Scan for the cell matching the given text and deliver its [x, y] coordinate at center. 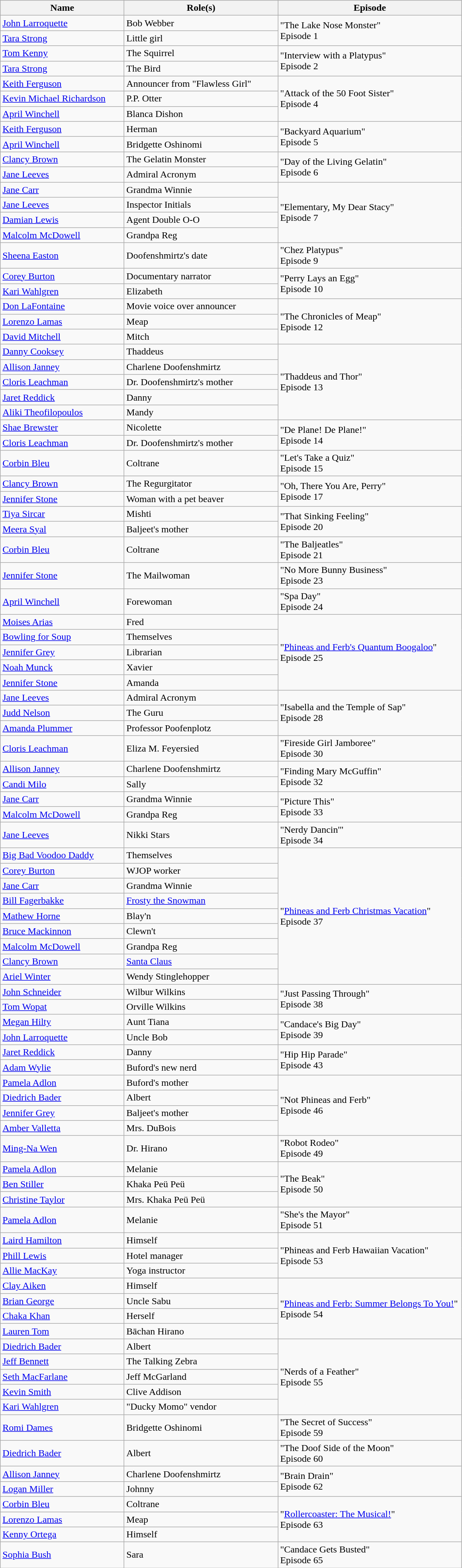
Amanda [201, 682]
"Perry Lays an Egg"Episode 10 [370, 284]
Mrs. DuBois [201, 1128]
"The Baljeatles"Episode 21 [370, 550]
Tiya Sircar [62, 514]
Aunt Tiana [201, 1022]
"Spa Day"Episode 24 [370, 602]
Clewn't [201, 931]
Bob Webber [201, 23]
Allie MacKay [62, 1271]
Blay'n [201, 916]
Sally [201, 784]
Bāchan Hirano [201, 1331]
Yoga instructor [201, 1271]
Agent Double O-O [201, 220]
Candi Milo [62, 784]
Chaka Khan [62, 1316]
Kevin Michael Richardson [62, 99]
Phill Lewis [62, 1255]
Lauren Tom [62, 1331]
Nikki Stars [201, 835]
Documentary narrator [201, 276]
Buford's mother [201, 1083]
"The Secret of Success"Episode 59 [370, 1428]
Seth MacFarlane [62, 1377]
"De Plane! De Plane!"Episode 14 [370, 435]
"She's the Mayor"Episode 51 [370, 1220]
Dr. Hirano [201, 1148]
Kenny Ortega [62, 1535]
Logan Miller [62, 1489]
Inspector Initials [201, 205]
Mathew Horne [62, 916]
Xavier [201, 667]
Kevin Smith [62, 1392]
"Just Passing Through"Episode 38 [370, 999]
Danny Cooksey [62, 352]
Librarian [201, 652]
Ming-Na Wen [62, 1148]
Johnny [201, 1489]
Big Bad Voodoo Daddy [62, 855]
John Schneider [62, 992]
Herself [201, 1316]
David Mitchell [62, 337]
Herman [201, 129]
Doofenshmirtz's date [201, 255]
"No More Bunny Business"Episode 23 [370, 575]
Mitch [201, 337]
"The Chronicles of Meap"Episode 12 [370, 321]
Movie voice over announcer [201, 306]
"The Lake Nose Monster"Episode 1 [370, 31]
Name [62, 8]
Blanca Dishon [201, 114]
"Phineas and Ferb Christmas Vacation"Episode 37 [370, 916]
The Bird [201, 68]
Amber Valletta [62, 1128]
Ariel Winter [62, 976]
Mishti [201, 514]
Role(s) [201, 8]
"Nerds of a Feather"Episode 55 [370, 1377]
"Elementary, My Dear Stacy"Episode 7 [370, 212]
"Picture This"Episode 33 [370, 807]
The Mailwoman [201, 575]
"Let's Take a Quiz"Episode 15 [370, 463]
Aliki Theofilopoulos [62, 412]
Episode [370, 8]
"Thaddeus and Thor"Episode 13 [370, 382]
The Gelatin Monster [201, 159]
Ben Stiller [62, 1184]
Megan Hilty [62, 1022]
WJOP worker [201, 871]
Moises Arias [62, 622]
Buford's new nerd [201, 1067]
Santa Claus [201, 961]
Laird Hamilton [62, 1240]
"The Doof Side of the Moon"Episode 60 [370, 1453]
Mrs. Khaka Peü Peü [201, 1199]
"Chez Platypus"Episode 9 [370, 255]
Fred [201, 622]
"Phineas and Ferb: Summer Belongs To You!"Episode 54 [370, 1309]
Tom Wopat [62, 1007]
Sheena Easton [62, 255]
Clive Addison [201, 1392]
Bowling for Soup [62, 637]
Amanda Plummer [62, 728]
"Finding Mary McGuffin"Episode 32 [370, 777]
Professor Poofenplotz [201, 728]
"Brain Drain"Episode 62 [370, 1481]
Woman with a pet beaver [201, 499]
Sophia Bush [62, 1555]
Wendy Stinglehopper [201, 976]
Frosty the Snowman [201, 901]
Hotel manager [201, 1255]
Wilbur Wilkins [201, 992]
Meera Syal [62, 529]
"Isabella and the Temple of Sap"Episode 28 [370, 713]
Uncle Sabu [201, 1301]
Noah Munck [62, 667]
Mandy [201, 412]
Shae Brewster [62, 427]
"Candace's Big Day"Episode 39 [370, 1030]
Brian George [62, 1301]
Little girl [201, 38]
The Guru [201, 713]
Elizabeth [201, 291]
"Nerdy Dancin'"Episode 34 [370, 835]
The Squirrel [201, 53]
"Backyard Aquarium"Episode 5 [370, 136]
"Rollercoaster: The Musical!"Episode 63 [370, 1519]
Uncle Bob [201, 1037]
Bill Fagerbakke [62, 901]
"Phineas and Ferb's Quantum Boogaloo"Episode 25 [370, 652]
The Regurgitator [201, 484]
"Phineas and Ferb Hawaiian Vacation"Episode 53 [370, 1255]
Thaddeus [201, 352]
Eliza M. Feyersied [201, 749]
Christine Taylor [62, 1199]
Don LaFontaine [62, 306]
Sara [201, 1555]
Khaka Peü Peü [201, 1184]
"Ducky Momo" vendor [201, 1407]
Bruce Mackinnon [62, 931]
"Day of the Living Gelatin"Episode 6 [370, 167]
The Talking Zebra [201, 1362]
"The Beak"Episode 50 [370, 1184]
Forewoman [201, 602]
Orville Wilkins [201, 1007]
"Hip Hip Parade"Episode 43 [370, 1060]
Tom Kenny [62, 53]
Damian Lewis [62, 220]
Adam Wylie [62, 1067]
Clay Aiken [62, 1286]
Judd Nelson [62, 713]
"Robot Rodeo"Episode 49 [370, 1148]
"Candace Gets Busted"Episode 65 [370, 1555]
Romi Dames [62, 1428]
Announcer from "Flawless Girl" [201, 84]
"Not Phineas and Ferb"Episode 46 [370, 1105]
"Oh, There You Are, Perry"Episode 17 [370, 491]
Nicolette [201, 427]
P.P. Otter [201, 99]
"Attack of the 50 Foot Sister"Episode 4 [370, 99]
Jeff Bennett [62, 1362]
"Interview with a Platypus"Episode 2 [370, 61]
Jeff McGarland [201, 1377]
"That Sinking Feeling"Episode 20 [370, 522]
"Fireside Girl Jamboree"Episode 30 [370, 749]
